Extract the [X, Y] coordinate from the center of the cell holding the provided text.  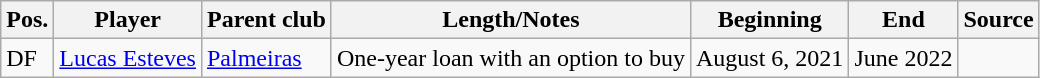
Lucas Esteves [128, 58]
End [904, 20]
Pos. [28, 20]
June 2022 [904, 58]
Player [128, 20]
Palmeiras [266, 58]
One-year loan with an option to buy [510, 58]
August 6, 2021 [769, 58]
DF [28, 58]
Length/Notes [510, 20]
Parent club [266, 20]
Beginning [769, 20]
Source [998, 20]
